Detect which cell encompasses the target text, then output its (x, y) center coordinate. 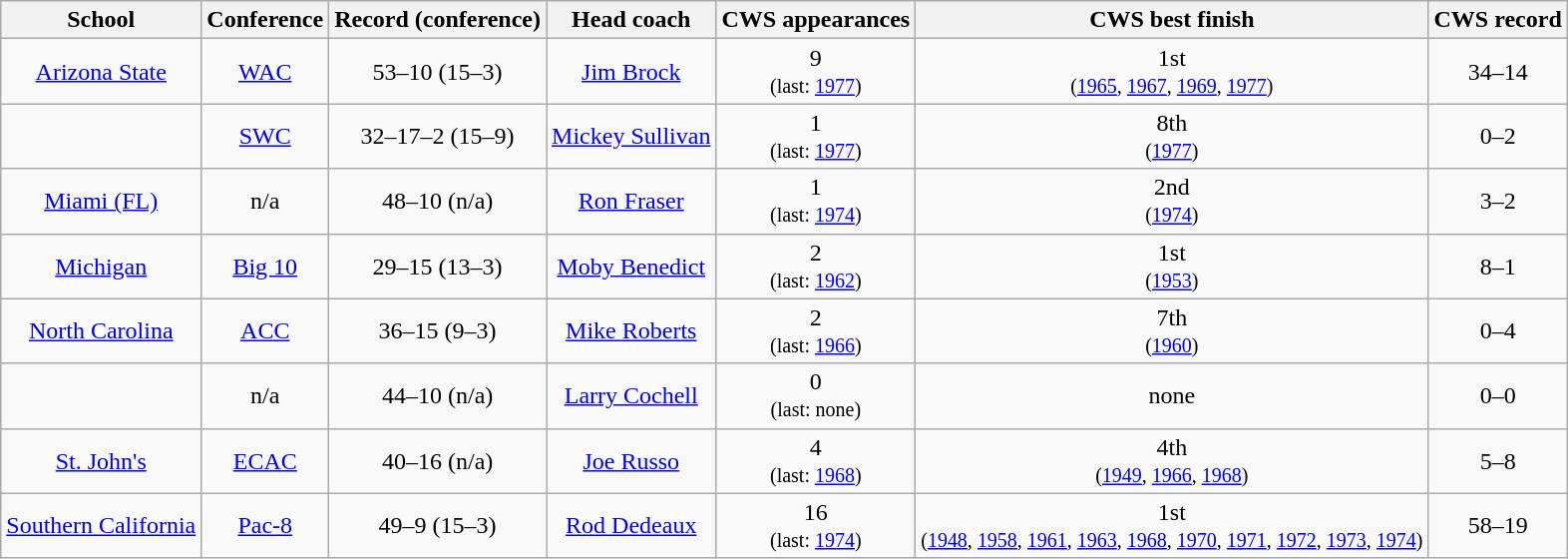
ACC (265, 331)
Pac-8 (265, 525)
Larry Cochell (631, 395)
36–15 (9–3) (438, 331)
Conference (265, 20)
40–16 (n/a) (438, 461)
7th(1960) (1172, 331)
ECAC (265, 461)
0–0 (1498, 395)
Rod Dedeaux (631, 525)
Mike Roberts (631, 331)
Miami (FL) (102, 202)
WAC (265, 72)
Mickey Sullivan (631, 136)
Arizona State (102, 72)
32–17–2 (15–9) (438, 136)
1(last: 1974) (816, 202)
School (102, 20)
34–14 (1498, 72)
North Carolina (102, 331)
4th(1949, 1966, 1968) (1172, 461)
CWS best finish (1172, 20)
CWS appearances (816, 20)
Head coach (631, 20)
Record (conference) (438, 20)
3–2 (1498, 202)
16(last: 1974) (816, 525)
Jim Brock (631, 72)
8th(1977) (1172, 136)
2(last: 1962) (816, 266)
Ron Fraser (631, 202)
5–8 (1498, 461)
2(last: 1966) (816, 331)
Southern California (102, 525)
44–10 (n/a) (438, 395)
48–10 (n/a) (438, 202)
Joe Russo (631, 461)
58–19 (1498, 525)
8–1 (1498, 266)
9(last: 1977) (816, 72)
0–2 (1498, 136)
53–10 (15–3) (438, 72)
none (1172, 395)
29–15 (13–3) (438, 266)
1st(1953) (1172, 266)
1(last: 1977) (816, 136)
Michigan (102, 266)
Big 10 (265, 266)
1st(1965, 1967, 1969, 1977) (1172, 72)
CWS record (1498, 20)
4(last: 1968) (816, 461)
SWC (265, 136)
St. John's (102, 461)
Moby Benedict (631, 266)
1st(1948, 1958, 1961, 1963, 1968, 1970, 1971, 1972, 1973, 1974) (1172, 525)
0–4 (1498, 331)
49–9 (15–3) (438, 525)
2nd(1974) (1172, 202)
0(last: none) (816, 395)
